Extract the (x, y) coordinate from the center of the cell holding the provided text.  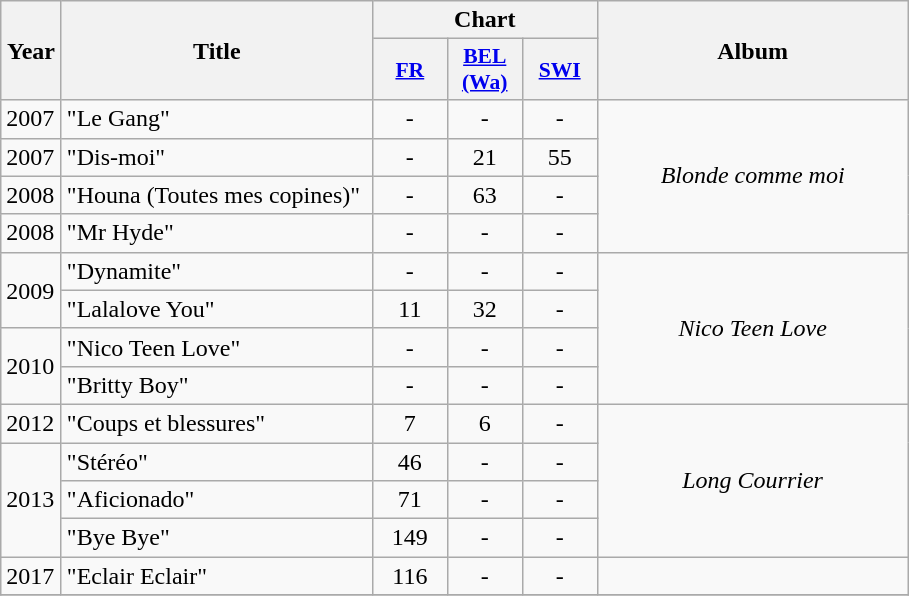
Blonde comme moi (752, 176)
7 (410, 423)
2013 (32, 499)
"Coups et blessures" (216, 423)
116 (410, 576)
"Nico Teen Love" (216, 347)
11 (410, 309)
"Dynamite" (216, 271)
SWI (560, 70)
32 (484, 309)
Chart (484, 20)
"Stéréo" (216, 461)
"Mr Hyde" (216, 233)
2012 (32, 423)
"Dis-moi" (216, 157)
2017 (32, 576)
6 (484, 423)
"Le Gang" (216, 119)
2010 (32, 366)
"Aficionado" (216, 500)
"Britty Boy" (216, 385)
63 (484, 195)
"Lalalove You" (216, 309)
46 (410, 461)
BEL (Wa) (484, 70)
Album (752, 50)
Long Courrier (752, 480)
"Bye Bye" (216, 538)
55 (560, 157)
"Houna (Toutes mes copines)" (216, 195)
FR (410, 70)
Nico Teen Love (752, 328)
"Eclair Eclair" (216, 576)
Year (32, 50)
21 (484, 157)
2009 (32, 290)
Title (216, 50)
71 (410, 500)
149 (410, 538)
